Determine the [x, y] coordinate at the center of the cell enclosing the given text.  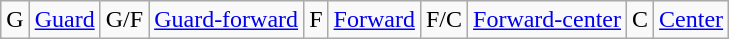
C [640, 20]
G [15, 20]
F/C [444, 20]
Guard [64, 20]
F [316, 20]
Forward [374, 20]
Guard-forward [226, 20]
G/F [124, 20]
Forward-center [548, 20]
Center [692, 20]
